Scan for the cell matching the given text and deliver its (X, Y) coordinate at center. 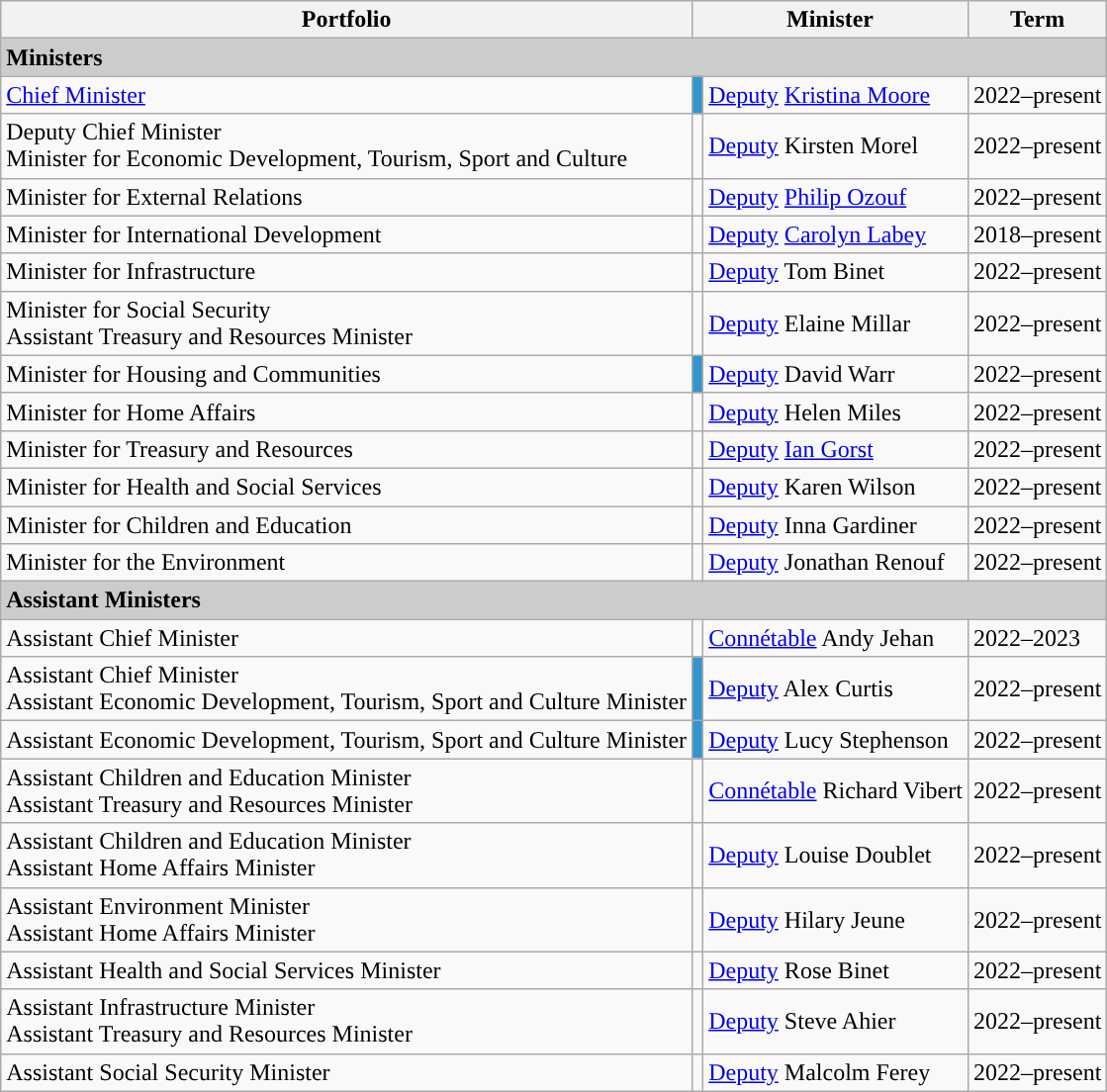
Deputy Hilary Jeune (836, 920)
Deputy Kristina Moore (836, 95)
Deputy Louise Doublet (836, 855)
Deputy Chief MinisterMinister for Economic Development, Tourism, Sport and Culture (346, 146)
Minister for the Environment (346, 563)
Assistant Environment MinisterAssistant Home Affairs Minister (346, 920)
Minister for Social SecurityAssistant Treasury and Resources Minister (346, 322)
Deputy Philip Ozouf (836, 197)
Deputy Tom Binet (836, 272)
Assistant Infrastructure MinisterAssistant Treasury and Resources Minister (346, 1021)
Assistant Social Security Minister (346, 1072)
Deputy Alex Curtis (836, 688)
Deputy Carolyn Labey (836, 234)
Deputy Karen Wilson (836, 487)
Minister for Home Affairs (346, 411)
Deputy Kirsten Morel (836, 146)
Deputy Steve Ahier (836, 1021)
Connétable Richard Vibert (836, 791)
Assistant Children and Education MinisterAssistant Home Affairs Minister (346, 855)
Deputy Malcolm Ferey (836, 1072)
Minister for International Development (346, 234)
Minister for Infrastructure (346, 272)
Minister (831, 20)
Deputy Ian Gorst (836, 449)
Deputy Jonathan Renouf (836, 563)
Assistant Chief Minister (346, 638)
Minister for Children and Education (346, 525)
Minister for Health and Social Services (346, 487)
Deputy Helen Miles (836, 411)
2022–2023 (1037, 638)
Assistant Economic Development, Tourism, Sport and Culture Minister (346, 740)
Assistant Ministers (554, 600)
Deputy Rose Binet (836, 970)
Ministers (554, 57)
Deputy Inna Gardiner (836, 525)
Term (1037, 20)
Deputy Elaine Millar (836, 322)
2018–present (1037, 234)
Minister for Treasury and Resources (346, 449)
Chief Minister (346, 95)
Assistant Children and Education MinisterAssistant Treasury and Resources Minister (346, 791)
Portfolio (346, 20)
Assistant Chief MinisterAssistant Economic Development, Tourism, Sport and Culture Minister (346, 688)
Deputy David Warr (836, 374)
Minister for Housing and Communities (346, 374)
Deputy Lucy Stephenson (836, 740)
Minister for External Relations (346, 197)
Connétable Andy Jehan (836, 638)
Assistant Health and Social Services Minister (346, 970)
